Capture the cell that displays the provided text and extract its [X, Y] central coordinate. 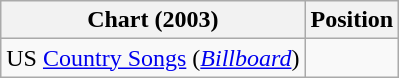
Chart (2003) [153, 20]
US Country Songs (Billboard) [153, 58]
Position [352, 20]
